Determine the [X, Y] coordinate at the center of the cell enclosing the given text.  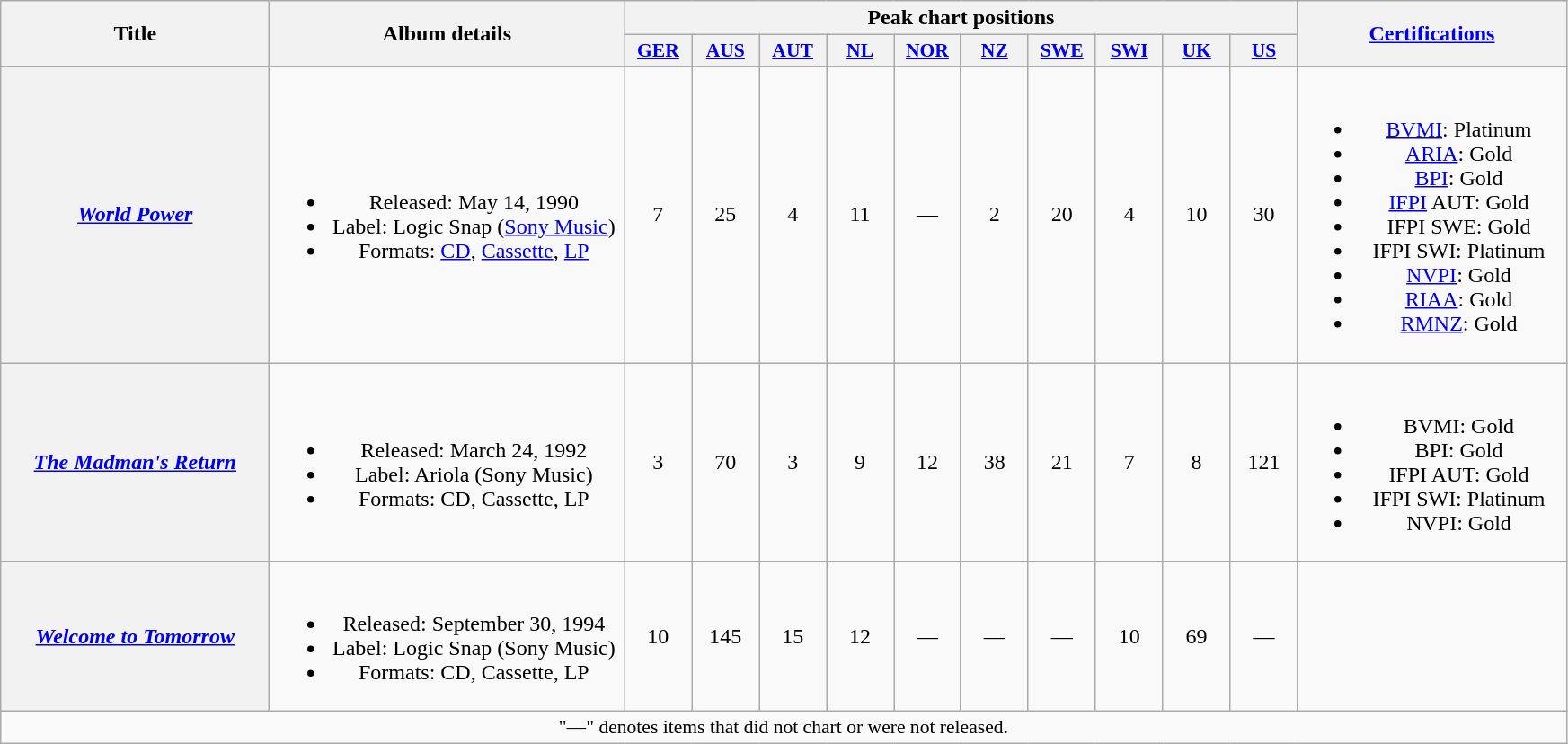
NL [861, 51]
BVMI: PlatinumARIA: GoldBPI: GoldIFPI AUT: GoldIFPI SWE: GoldIFPI SWI: PlatinumNVPI: GoldRIAA: GoldRMNZ: Gold [1432, 214]
Peak chart positions [961, 18]
8 [1197, 462]
SWI [1129, 51]
NOR [927, 51]
Certifications [1432, 34]
NZ [994, 51]
9 [861, 462]
BVMI: GoldBPI: GoldIFPI AUT: GoldIFPI SWI: PlatinumNVPI: Gold [1432, 462]
Released: May 14, 1990Label: Logic Snap (Sony Music)Formats: CD, Cassette, LP [447, 214]
38 [994, 462]
145 [726, 636]
World Power [135, 214]
"—" denotes items that did not chart or were not released. [784, 728]
11 [861, 214]
15 [793, 636]
21 [1062, 462]
20 [1062, 214]
30 [1263, 214]
AUT [793, 51]
Released: September 30, 1994Label: Logic Snap (Sony Music)Formats: CD, Cassette, LP [447, 636]
2 [994, 214]
The Madman's Return [135, 462]
69 [1197, 636]
UK [1197, 51]
US [1263, 51]
Album details [447, 34]
SWE [1062, 51]
AUS [726, 51]
GER [658, 51]
Title [135, 34]
121 [1263, 462]
70 [726, 462]
Released: March 24, 1992Label: Ariola (Sony Music)Formats: CD, Cassette, LP [447, 462]
25 [726, 214]
Welcome to Tomorrow [135, 636]
